Return (X, Y) of the center of cell containing provided text 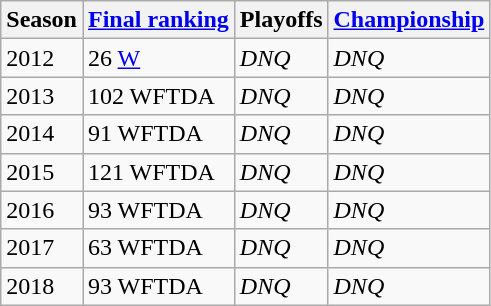
2016 (42, 210)
91 WFTDA (158, 134)
2017 (42, 248)
2013 (42, 96)
Championship (409, 20)
63 WFTDA (158, 248)
26 W (158, 58)
2014 (42, 134)
121 WFTDA (158, 172)
2018 (42, 286)
Season (42, 20)
Final ranking (158, 20)
102 WFTDA (158, 96)
Playoffs (281, 20)
2012 (42, 58)
2015 (42, 172)
